Output the [X, Y] coordinate of the center of the cell containing the given text.  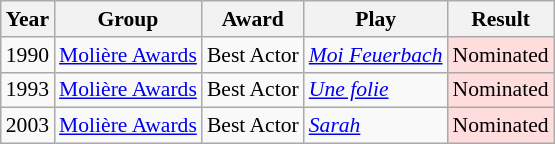
1990 [28, 55]
Result [501, 19]
1993 [28, 90]
Year [28, 19]
2003 [28, 126]
Sarah [376, 126]
Group [128, 19]
Award [253, 19]
Play [376, 19]
Une folie [376, 90]
Moi Feuerbach [376, 55]
